Output the [x, y] coordinate of the center of the cell containing the given text.  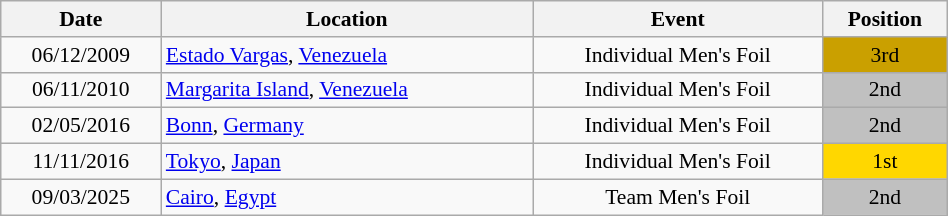
3rd [886, 55]
Cairo, Egypt [347, 197]
Team Men's Foil [678, 197]
11/11/2016 [81, 162]
Event [678, 19]
09/03/2025 [81, 197]
Bonn, Germany [347, 126]
Location [347, 19]
Date [81, 19]
Tokyo, Japan [347, 162]
Position [886, 19]
06/11/2010 [81, 90]
06/12/2009 [81, 55]
Margarita Island, Venezuela [347, 90]
02/05/2016 [81, 126]
1st [886, 162]
Estado Vargas, Venezuela [347, 55]
